Scan for the cell matching the given text and deliver its [x, y] coordinate at center. 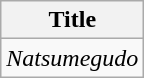
Title [72, 20]
Natsumegudo [72, 58]
